Identify which cell holds the provided text, then report its (X, Y) central coordinate. 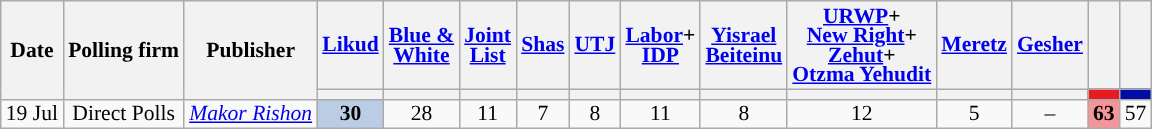
5 (974, 114)
URWP+New Right+Zehut+Otzma Yehudit (862, 45)
63 (1104, 114)
28 (422, 114)
Gesher (1050, 45)
Blue &White (422, 45)
Shas (542, 45)
57 (1136, 114)
– (1050, 114)
30 (350, 114)
19 Jul (32, 114)
JointList (488, 45)
Direct Polls (124, 114)
Makor Rishon (250, 114)
Date (32, 50)
UTJ (594, 45)
Polling firm (124, 50)
Meretz (974, 45)
Labor+IDP (660, 45)
Likud (350, 45)
7 (542, 114)
YisraelBeiteinu (744, 45)
12 (862, 114)
Publisher (250, 50)
